Identify which cell holds the provided text, then report its (X, Y) central coordinate. 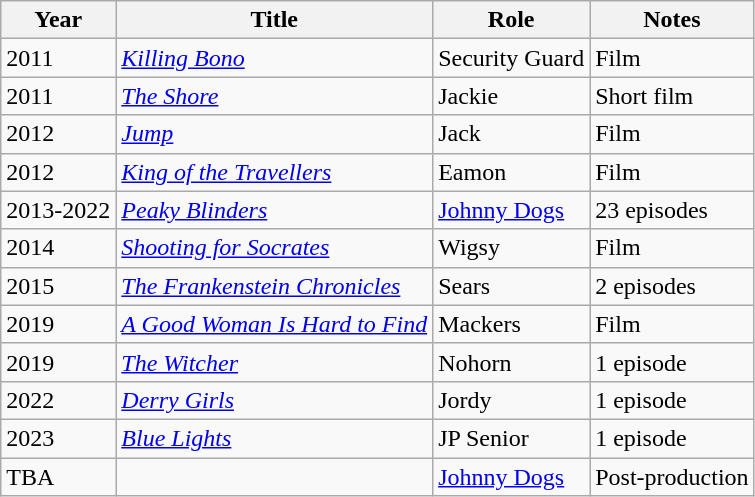
Security Guard (512, 58)
Post-production (672, 477)
Notes (672, 20)
Jack (512, 134)
2015 (58, 286)
2022 (58, 400)
Nohorn (512, 362)
Jump (274, 134)
Short film (672, 96)
King of the Travellers (274, 172)
Year (58, 20)
JP Senior (512, 438)
2023 (58, 438)
Derry Girls (274, 400)
Peaky Blinders (274, 210)
TBA (58, 477)
Role (512, 20)
2013-2022 (58, 210)
Jackie (512, 96)
Blue Lights (274, 438)
Title (274, 20)
The Frankenstein Chronicles (274, 286)
Killing Bono (274, 58)
Jordy (512, 400)
23 episodes (672, 210)
A Good Woman Is Hard to Find (274, 324)
Shooting for Socrates (274, 248)
Mackers (512, 324)
Sears (512, 286)
The Witcher (274, 362)
Wigsy (512, 248)
2 episodes (672, 286)
The Shore (274, 96)
2014 (58, 248)
Eamon (512, 172)
